From the cell containing the given text, extract its center point as [x, y] coordinate. 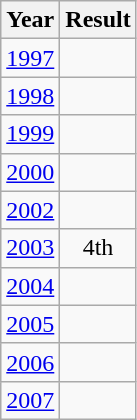
2006 [30, 362]
4th [98, 248]
2000 [30, 172]
Year [30, 20]
1998 [30, 96]
2007 [30, 400]
2003 [30, 248]
2005 [30, 324]
2002 [30, 210]
1997 [30, 58]
Result [98, 20]
1999 [30, 134]
2004 [30, 286]
